Provide the (X, Y) coordinate of the cell's center where the given text is located.  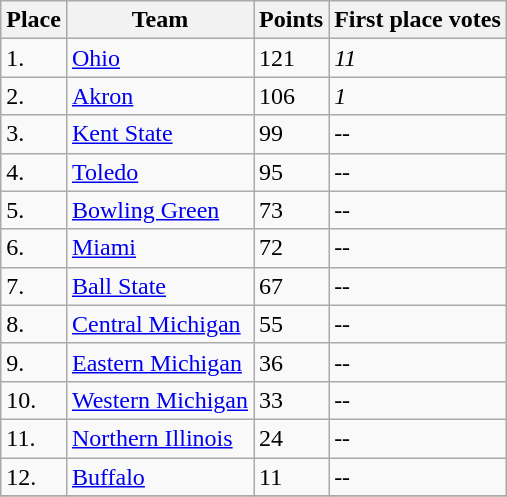
Kent State (160, 134)
2. (34, 96)
Ball State (160, 286)
7. (34, 286)
Buffalo (160, 477)
10. (34, 400)
Miami (160, 248)
11. (34, 438)
Team (160, 20)
55 (292, 324)
121 (292, 58)
Toledo (160, 172)
Western Michigan (160, 400)
36 (292, 362)
3. (34, 134)
Points (292, 20)
72 (292, 248)
8. (34, 324)
106 (292, 96)
73 (292, 210)
Northern Illinois (160, 438)
12. (34, 477)
99 (292, 134)
First place votes (418, 20)
6. (34, 248)
Akron (160, 96)
9. (34, 362)
Eastern Michigan (160, 362)
1 (418, 96)
5. (34, 210)
Central Michigan (160, 324)
67 (292, 286)
33 (292, 400)
1. (34, 58)
Ohio (160, 58)
4. (34, 172)
Place (34, 20)
95 (292, 172)
24 (292, 438)
Bowling Green (160, 210)
